Determine the [x, y] coordinate at the center of the cell enclosing the given text.  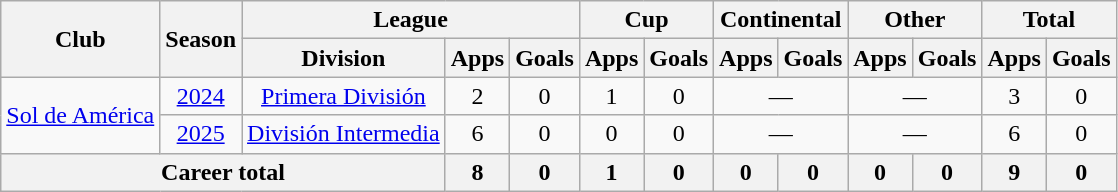
División Intermedia [344, 134]
Club [80, 39]
Sol de América [80, 115]
2025 [201, 134]
Career total [223, 172]
3 [1014, 96]
2 [477, 96]
2024 [201, 96]
Division [344, 58]
Total [1049, 20]
Cup [646, 20]
Continental [781, 20]
Season [201, 39]
Other [915, 20]
9 [1014, 172]
8 [477, 172]
League [411, 20]
Primera División [344, 96]
